Extract the (X, Y) coordinate from the center of the cell holding the provided text.  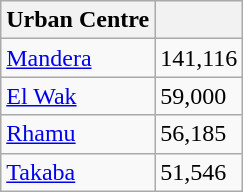
56,185 (199, 134)
Urban Centre (78, 20)
141,116 (199, 58)
Rhamu (78, 134)
51,546 (199, 172)
Takaba (78, 172)
59,000 (199, 96)
Mandera (78, 58)
El Wak (78, 96)
